Pinpoint the cell where the given text exists, returning its [X, Y] midpoint coordinate. 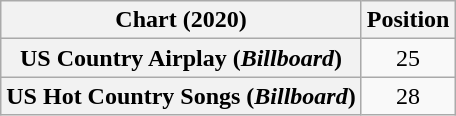
Chart (2020) [181, 20]
Position [408, 20]
28 [408, 96]
25 [408, 58]
US Country Airplay (Billboard) [181, 58]
US Hot Country Songs (Billboard) [181, 96]
